Scan for the cell matching the given text and deliver its [X, Y] coordinate at center. 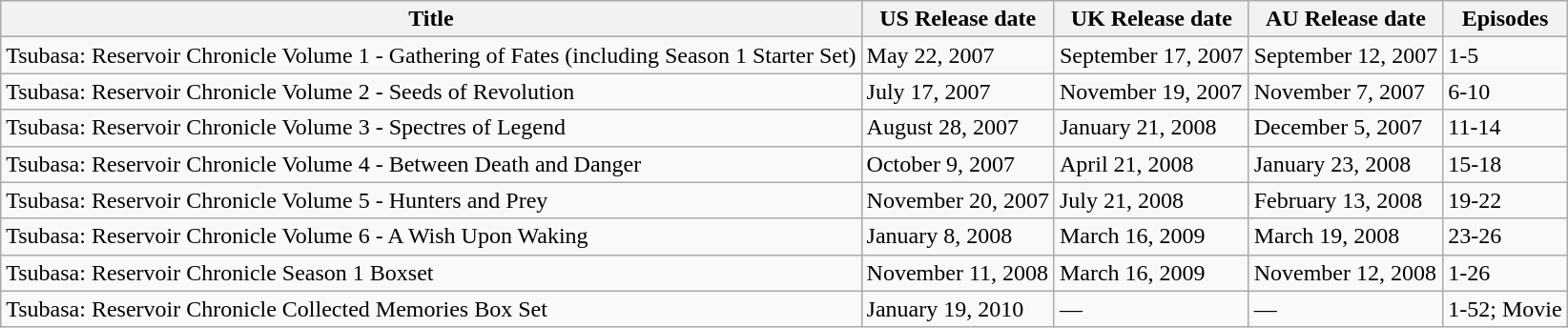
Tsubasa: Reservoir Chronicle Volume 6 - A Wish Upon Waking [431, 236]
19-22 [1505, 200]
May 22, 2007 [958, 55]
August 28, 2007 [958, 128]
November 19, 2007 [1151, 92]
1-5 [1505, 55]
Tsubasa: Reservoir Chronicle Volume 5 - Hunters and Prey [431, 200]
11-14 [1505, 128]
January 19, 2010 [958, 309]
1-26 [1505, 273]
US Release date [958, 19]
Tsubasa: Reservoir Chronicle Collected Memories Box Set [431, 309]
December 5, 2007 [1346, 128]
January 21, 2008 [1151, 128]
March 19, 2008 [1346, 236]
15-18 [1505, 164]
January 23, 2008 [1346, 164]
UK Release date [1151, 19]
September 17, 2007 [1151, 55]
October 9, 2007 [958, 164]
November 12, 2008 [1346, 273]
Episodes [1505, 19]
Tsubasa: Reservoir Chronicle Volume 2 - Seeds of Revolution [431, 92]
April 21, 2008 [1151, 164]
AU Release date [1346, 19]
Tsubasa: Reservoir Chronicle Volume 1 - Gathering of Fates (including Season 1 Starter Set) [431, 55]
November 20, 2007 [958, 200]
Title [431, 19]
6-10 [1505, 92]
23-26 [1505, 236]
November 7, 2007 [1346, 92]
1-52; Movie [1505, 309]
November 11, 2008 [958, 273]
September 12, 2007 [1346, 55]
February 13, 2008 [1346, 200]
Tsubasa: Reservoir Chronicle Volume 3 - Spectres of Legend [431, 128]
Tsubasa: Reservoir Chronicle Volume 4 - Between Death and Danger [431, 164]
July 21, 2008 [1151, 200]
January 8, 2008 [958, 236]
July 17, 2007 [958, 92]
Tsubasa: Reservoir Chronicle Season 1 Boxset [431, 273]
